Capture the cell that displays the provided text and extract its [X, Y] central coordinate. 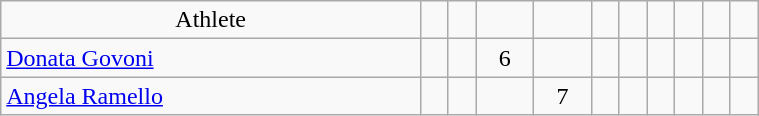
Donata Govoni [211, 58]
7 [563, 96]
6 [505, 58]
Angela Ramello [211, 96]
Athlete [211, 20]
